Extract the [x, y] coordinate from the center of the cell holding the provided text.  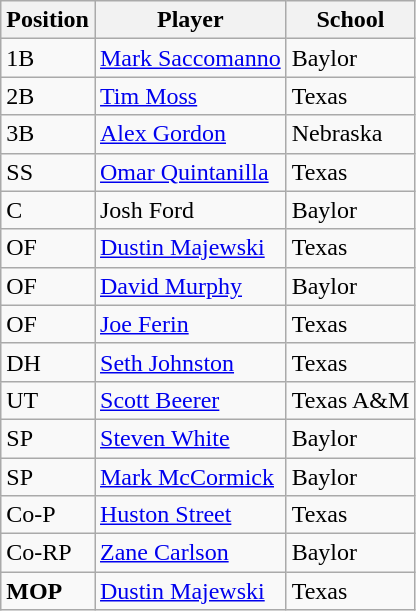
Joe Ferin [190, 324]
School [350, 20]
1B [48, 58]
Mark McCormick [190, 477]
Co-RP [48, 553]
SS [48, 172]
3B [48, 134]
DH [48, 362]
Tim Moss [190, 96]
C [48, 210]
Zane Carlson [190, 553]
UT [48, 400]
Omar Quintanilla [190, 172]
Texas A&M [350, 400]
Co-P [48, 515]
Alex Gordon [190, 134]
MOP [48, 591]
Josh Ford [190, 210]
Scott Beerer [190, 400]
Nebraska [350, 134]
2B [48, 96]
Position [48, 20]
David Murphy [190, 286]
Huston Street [190, 515]
Seth Johnston [190, 362]
Mark Saccomanno [190, 58]
Player [190, 20]
Steven White [190, 438]
